Capture the cell that displays the provided text and extract its [X, Y] central coordinate. 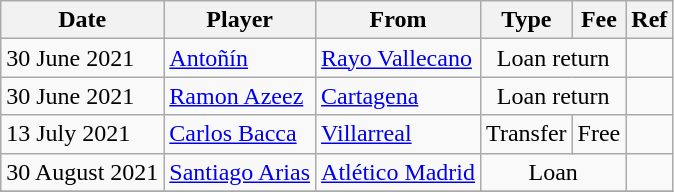
Type [527, 20]
Ref [650, 20]
Rayo Vallecano [398, 58]
Transfer [527, 134]
Player [240, 20]
Loan [554, 172]
Antoñín [240, 58]
30 August 2021 [82, 172]
Fee [599, 20]
Cartagena [398, 96]
From [398, 20]
Atlético Madrid [398, 172]
13 July 2021 [82, 134]
Ramon Azeez [240, 96]
Santiago Arias [240, 172]
Date [82, 20]
Villarreal [398, 134]
Free [599, 134]
Carlos Bacca [240, 134]
